From the cell containing the given text, extract its center point as (x, y) coordinate. 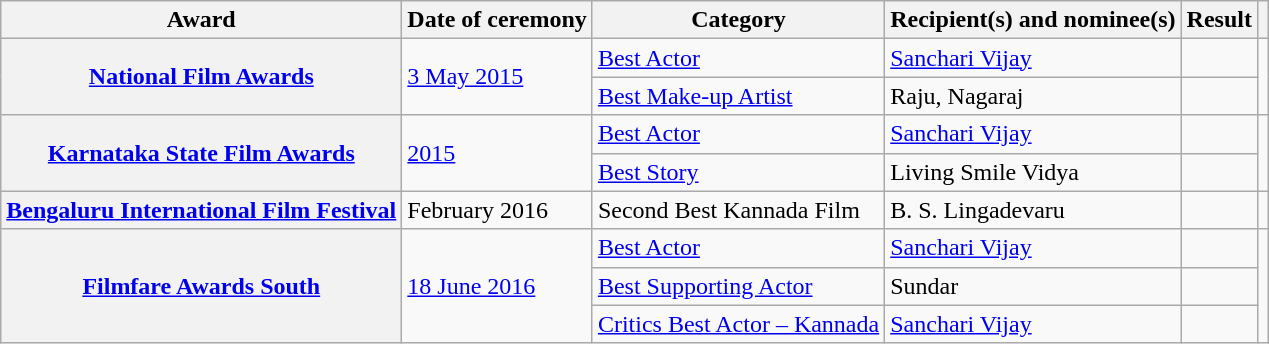
Recipient(s) and nominee(s) (1033, 20)
National Film Awards (202, 77)
Award (202, 20)
2015 (498, 153)
Date of ceremony (498, 20)
February 2016 (498, 210)
Sundar (1033, 286)
Filmfare Awards South (202, 286)
Result (1219, 20)
18 June 2016 (498, 286)
Raju, Nagaraj (1033, 96)
Living Smile Vidya (1033, 172)
Karnataka State Film Awards (202, 153)
3 May 2015 (498, 77)
B. S. Lingadevaru (1033, 210)
Critics Best Actor – Kannada (738, 324)
Second Best Kannada Film (738, 210)
Category (738, 20)
Best Supporting Actor (738, 286)
Best Story (738, 172)
Bengaluru International Film Festival (202, 210)
Best Make-up Artist (738, 96)
